Scan for the cell matching the given text and deliver its (X, Y) coordinate at center. 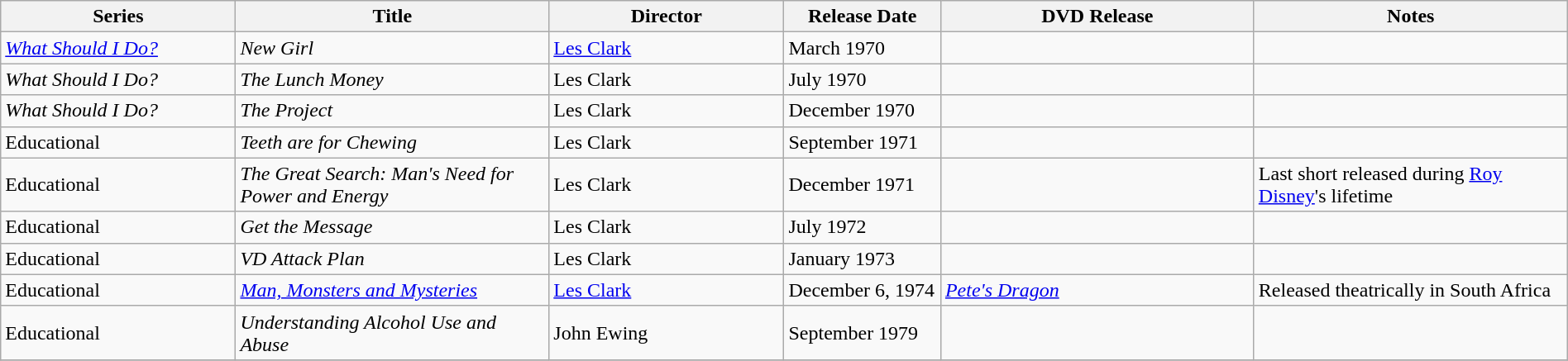
John Ewing (667, 332)
September 1979 (862, 332)
Man, Monsters and Mysteries (392, 290)
Teeth are for Chewing (392, 142)
December 6, 1974 (862, 290)
Understanding Alcohol Use and Abuse (392, 332)
The Lunch Money (392, 79)
Notes (1411, 17)
December 1970 (862, 111)
July 1972 (862, 227)
Release Date (862, 17)
New Girl (392, 48)
Title (392, 17)
The Project (392, 111)
Released theatrically in South Africa (1411, 290)
Series (118, 17)
Pete's Dragon (1097, 290)
December 1971 (862, 185)
DVD Release (1097, 17)
Get the Message (392, 227)
Director (667, 17)
VD Attack Plan (392, 259)
The Great Search: Man's Need for Power and Energy (392, 185)
March 1970 (862, 48)
Last short released during Roy Disney's lifetime (1411, 185)
July 1970 (862, 79)
January 1973 (862, 259)
September 1971 (862, 142)
